Locate the cell with the specified text and output its (x, y) center coordinate. 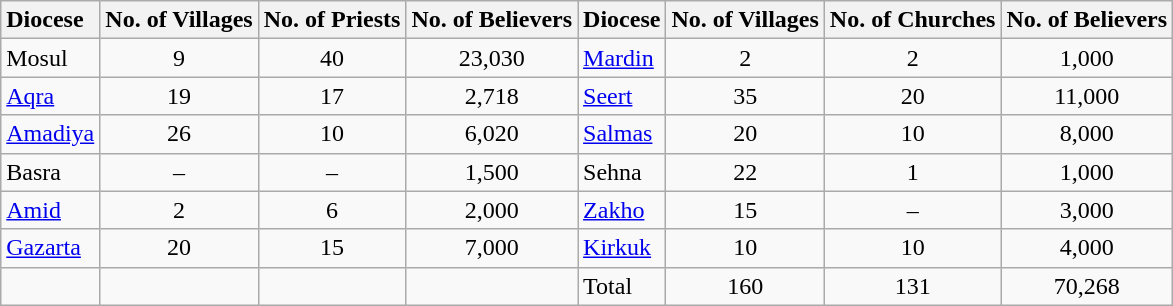
3,000 (1087, 210)
9 (179, 58)
Mardin (622, 58)
70,268 (1087, 286)
160 (745, 286)
7,000 (492, 248)
Basra (50, 172)
Gazarta (50, 248)
Amid (50, 210)
6 (332, 210)
8,000 (1087, 134)
35 (745, 96)
19 (179, 96)
1 (912, 172)
11,000 (1087, 96)
Kirkuk (622, 248)
Total (622, 286)
4,000 (1087, 248)
2,718 (492, 96)
Amadiya (50, 134)
No. of Priests (332, 20)
Zakho (622, 210)
Salmas (622, 134)
Aqra (50, 96)
40 (332, 58)
Seert (622, 96)
No. of Churches (912, 20)
23,030 (492, 58)
17 (332, 96)
22 (745, 172)
2,000 (492, 210)
1,500 (492, 172)
26 (179, 134)
131 (912, 286)
Mosul (50, 58)
Sehna (622, 172)
6,020 (492, 134)
